Identify which cell holds the provided text, then report its [x, y] central coordinate. 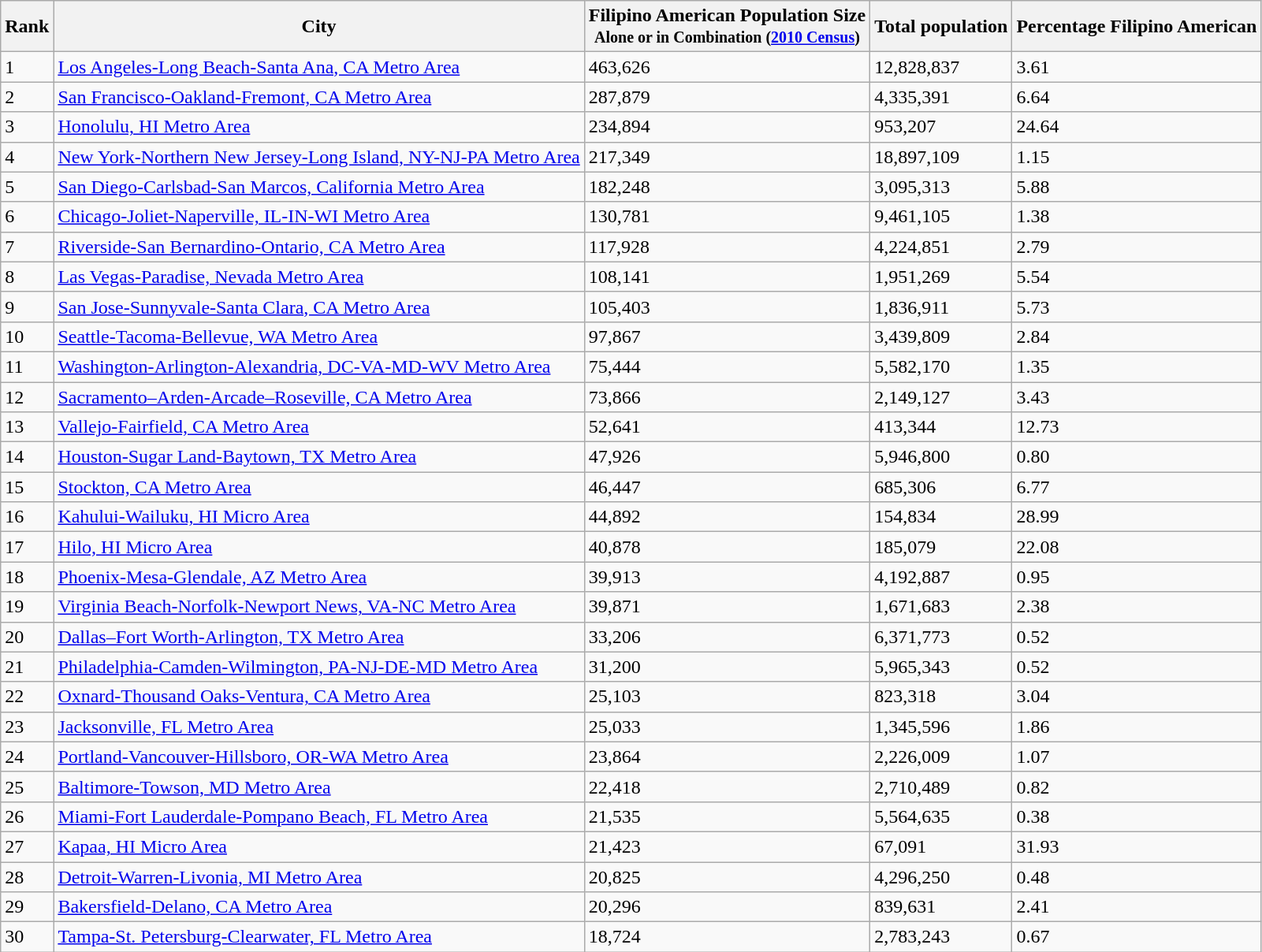
3.61 [1137, 67]
39,913 [727, 577]
New York-Northern New Jersey-Long Island, NY-NJ-PA Metro Area [318, 157]
Jacksonville, FL Metro Area [318, 727]
20,825 [727, 877]
823,318 [941, 697]
23 [27, 727]
40,878 [727, 547]
Vallejo-Fairfield, CA Metro Area [318, 427]
5,564,635 [941, 816]
0.82 [1137, 787]
12.73 [1137, 427]
1.86 [1137, 727]
182,248 [727, 187]
1.15 [1137, 157]
2.84 [1137, 337]
17 [27, 547]
18,724 [727, 937]
Hilo, HI Micro Area [318, 547]
20,296 [727, 907]
11 [27, 366]
18,897,109 [941, 157]
4,192,887 [941, 577]
2,226,009 [941, 757]
22.08 [1137, 547]
52,641 [727, 427]
685,306 [941, 487]
3.04 [1137, 697]
Honolulu, HI Metro Area [318, 127]
33,206 [727, 637]
6 [27, 217]
5 [27, 187]
1 [27, 67]
Kapaa, HI Micro Area [318, 846]
29 [27, 907]
1,836,911 [941, 307]
1.38 [1137, 217]
1.35 [1137, 366]
Houston-Sugar Land-Baytown, TX Metro Area [318, 457]
Las Vegas-Paradise, Nevada Metro Area [318, 277]
2.38 [1137, 607]
28.99 [1137, 517]
67,091 [941, 846]
Baltimore-Towson, MD Metro Area [318, 787]
13 [27, 427]
234,894 [727, 127]
953,207 [941, 127]
7 [27, 247]
0.38 [1137, 816]
12 [27, 396]
108,141 [727, 277]
25 [27, 787]
2,710,489 [941, 787]
1,671,683 [941, 607]
Rank [27, 27]
5,946,800 [941, 457]
4,224,851 [941, 247]
22 [27, 697]
15 [27, 487]
4 [27, 157]
28 [27, 877]
Washington-Arlington-Alexandria, DC-VA-MD-WV Metro Area [318, 366]
20 [27, 637]
Seattle-Tacoma-Bellevue, WA Metro Area [318, 337]
Detroit-Warren-Livonia, MI Metro Area [318, 877]
31.93 [1137, 846]
Tampa-St. Petersburg-Clearwater, FL Metro Area [318, 937]
City [318, 27]
2.41 [1137, 907]
97,867 [727, 337]
8 [27, 277]
Phoenix-Mesa-Glendale, AZ Metro Area [318, 577]
117,928 [727, 247]
0.67 [1137, 937]
Bakersfield-Delano, CA Metro Area [318, 907]
25,103 [727, 697]
5,582,170 [941, 366]
San Diego-Carlsbad-San Marcos, California Metro Area [318, 187]
19 [27, 607]
4,296,250 [941, 877]
6.77 [1137, 487]
21 [27, 667]
Dallas–Fort Worth-Arlington, TX Metro Area [318, 637]
Riverside-San Bernardino-Ontario, CA Metro Area [318, 247]
24 [27, 757]
Portland-Vancouver-Hillsboro, OR-WA Metro Area [318, 757]
Los Angeles-Long Beach-Santa Ana, CA Metro Area [318, 67]
1,345,596 [941, 727]
217,349 [727, 157]
30 [27, 937]
12,828,837 [941, 67]
287,879 [727, 97]
105,403 [727, 307]
47,926 [727, 457]
Virginia Beach-Norfolk-Newport News, VA-NC Metro Area [318, 607]
31,200 [727, 667]
5.88 [1137, 187]
23,864 [727, 757]
3.43 [1137, 396]
2,149,127 [941, 396]
9,461,105 [941, 217]
Sacramento–Arden-Arcade–Roseville, CA Metro Area [318, 396]
3,095,313 [941, 187]
1,951,269 [941, 277]
2.79 [1137, 247]
463,626 [727, 67]
6.64 [1137, 97]
46,447 [727, 487]
Philadelphia-Camden-Wilmington, PA-NJ-DE-MD Metro Area [318, 667]
Chicago-Joliet-Naperville, IL-IN-WI Metro Area [318, 217]
San Francisco-Oakland-Fremont, CA Metro Area [318, 97]
Miami-Fort Lauderdale-Pompano Beach, FL Metro Area [318, 816]
0.48 [1137, 877]
26 [27, 816]
5.73 [1137, 307]
44,892 [727, 517]
2,783,243 [941, 937]
5,965,343 [941, 667]
4,335,391 [941, 97]
39,871 [727, 607]
9 [27, 307]
413,344 [941, 427]
25,033 [727, 727]
22,418 [727, 787]
130,781 [727, 217]
839,631 [941, 907]
0.80 [1137, 457]
14 [27, 457]
0.95 [1137, 577]
5.54 [1137, 277]
154,834 [941, 517]
San Jose-Sunnyvale-Santa Clara, CA Metro Area [318, 307]
73,866 [727, 396]
Stockton, CA Metro Area [318, 487]
Total population [941, 27]
Percentage Filipino American [1137, 27]
Oxnard-Thousand Oaks-Ventura, CA Metro Area [318, 697]
21,423 [727, 846]
75,444 [727, 366]
21,535 [727, 816]
6,371,773 [941, 637]
16 [27, 517]
3 [27, 127]
Kahului-Wailuku, HI Micro Area [318, 517]
3,439,809 [941, 337]
1.07 [1137, 757]
10 [27, 337]
185,079 [941, 547]
24.64 [1137, 127]
18 [27, 577]
2 [27, 97]
Filipino American Population SizeAlone or in Combination (2010 Census) [727, 27]
27 [27, 846]
